Extract the (X, Y) coordinate from the center of the cell holding the provided text.  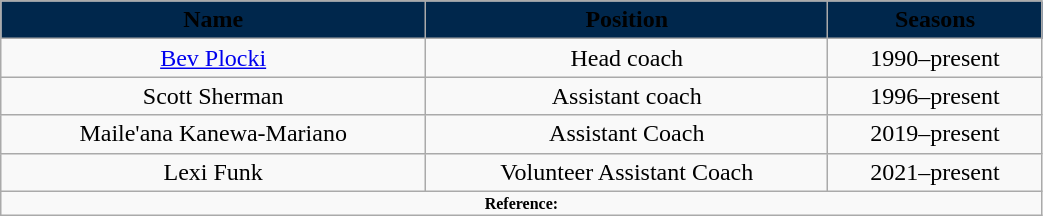
Assistant Coach (627, 134)
Position (627, 20)
Bev Plocki (214, 58)
Seasons (935, 20)
Scott Sherman (214, 96)
2019–present (935, 134)
Reference: (522, 203)
Name (214, 20)
2021–present (935, 172)
Volunteer Assistant Coach (627, 172)
1996–present (935, 96)
1990–present (935, 58)
Lexi Funk (214, 172)
Head coach (627, 58)
Assistant coach (627, 96)
Maile'ana Kanewa-Mariano (214, 134)
